Detect which cell encompasses the target text, then output its (x, y) center coordinate. 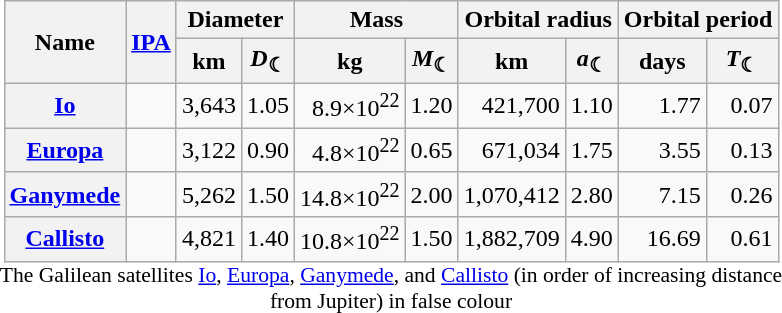
1.10 (592, 106)
1.20 (432, 106)
1.77 (662, 106)
10.8×1022 (350, 240)
1,070,412 (512, 194)
M☾ (432, 61)
3,122 (208, 150)
3,643 (208, 106)
1.40 (268, 240)
Io (65, 106)
kg (350, 61)
7.15 (662, 194)
IPA (152, 42)
0.90 (268, 150)
2.00 (432, 194)
0.13 (742, 150)
5,262 (208, 194)
1.05 (268, 106)
Orbital radius (538, 20)
2.80 (592, 194)
Mass (376, 20)
a☾ (592, 61)
T☾ (742, 61)
0.07 (742, 106)
8.9×1022 (350, 106)
3.55 (662, 150)
14.8×1022 (350, 194)
D☾ (268, 61)
1,882,709 (512, 240)
16.69 (662, 240)
0.61 (742, 240)
4,821 (208, 240)
Name (65, 42)
671,034 (512, 150)
0.26 (742, 194)
421,700 (512, 106)
Europa (65, 150)
Ganymede (65, 194)
Orbital period (698, 20)
0.65 (432, 150)
1.75 (592, 150)
4.90 (592, 240)
Callisto (65, 240)
4.8×1022 (350, 150)
days (662, 61)
Diameter (235, 20)
